Output the (X, Y) coordinate of the center of the cell containing the given text.  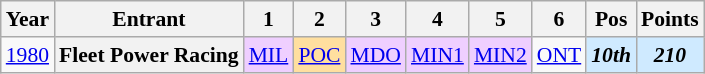
4 (438, 19)
2 (319, 19)
MIN1 (438, 55)
3 (376, 19)
Entrant (149, 19)
Fleet Power Racing (149, 55)
Year (28, 19)
Pos (611, 19)
POC (319, 55)
ONT (559, 55)
6 (559, 19)
Points (670, 19)
1980 (28, 55)
1 (269, 19)
MIL (269, 55)
210 (670, 55)
10th (611, 55)
MDO (376, 55)
5 (500, 19)
MIN2 (500, 55)
